Search for the cell housing the specified text and yield its [x, y] center coordinate. 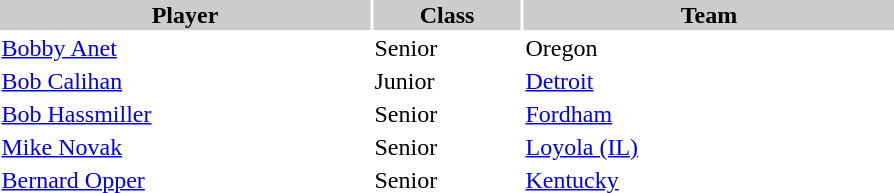
Detroit [709, 81]
Oregon [709, 48]
Bobby Anet [185, 48]
Mike Novak [185, 147]
Bob Calihan [185, 81]
Fordham [709, 114]
Bob Hassmiller [185, 114]
Player [185, 15]
Junior [447, 81]
Loyola (IL) [709, 147]
Team [709, 15]
Class [447, 15]
